Search for the cell housing the specified text and yield its (x, y) center coordinate. 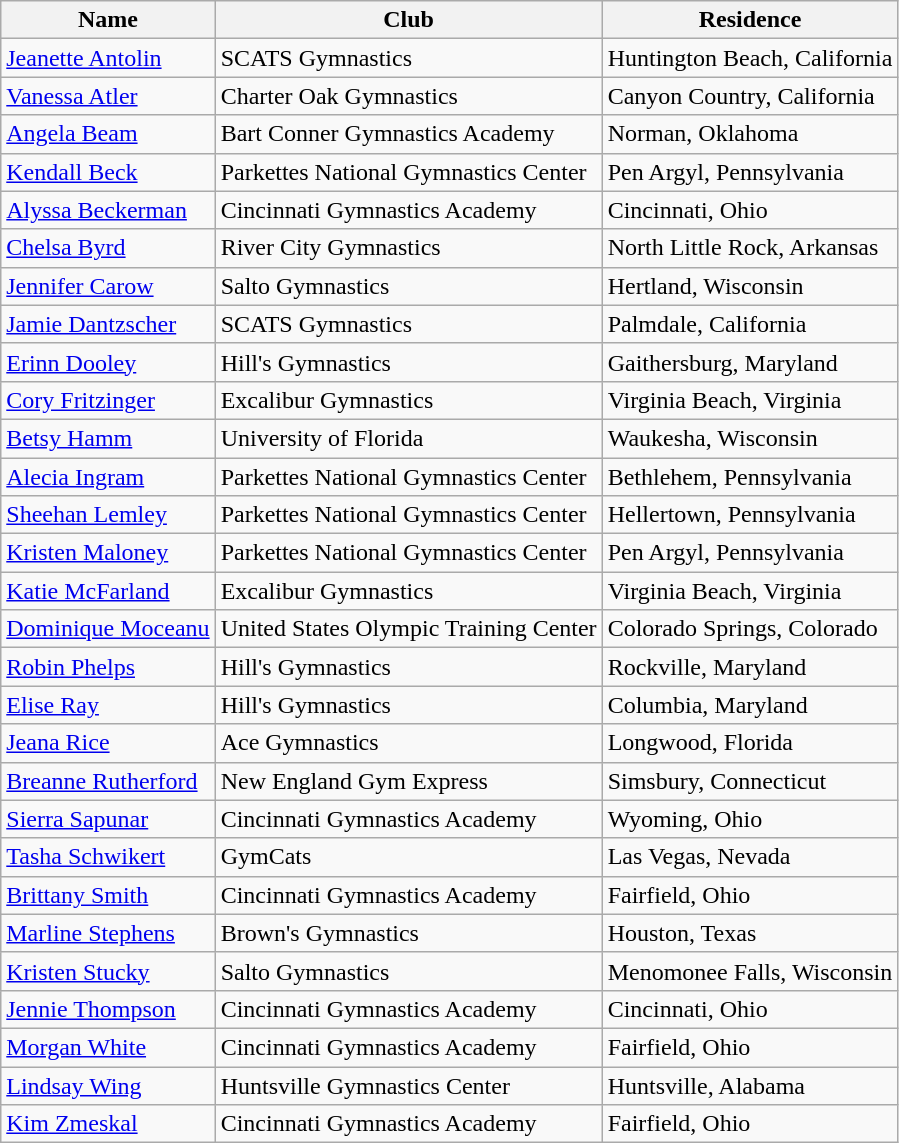
Erinn Dooley (108, 362)
Kristen Stucky (108, 971)
Jeanette Antolin (108, 58)
GymCats (408, 857)
Palmdale, California (750, 324)
Jeana Rice (108, 743)
Menomonee Falls, Wisconsin (750, 971)
River City Gymnastics (408, 248)
Las Vegas, Nevada (750, 857)
Jamie Dantzscher (108, 324)
Kim Zmeskal (108, 1124)
Breanne Rutherford (108, 781)
Rockville, Maryland (750, 667)
Huntsville Gymnastics Center (408, 1085)
Ace Gymnastics (408, 743)
Colorado Springs, Colorado (750, 629)
Club (408, 20)
Hellertown, Pennsylvania (750, 515)
Charter Oak Gymnastics (408, 96)
Waukesha, Wisconsin (750, 438)
Sierra Sapunar (108, 819)
Longwood, Florida (750, 743)
Norman, Oklahoma (750, 134)
New England Gym Express (408, 781)
Bart Conner Gymnastics Academy (408, 134)
Kristen Maloney (108, 553)
Simsbury, Connecticut (750, 781)
Elise Ray (108, 705)
Jennifer Carow (108, 286)
Morgan White (108, 1047)
Sheehan Lemley (108, 515)
Brown's Gymnastics (408, 933)
Marline Stephens (108, 933)
Bethlehem, Pennsylvania (750, 477)
Brittany Smith (108, 895)
Canyon Country, California (750, 96)
United States Olympic Training Center (408, 629)
Name (108, 20)
Huntsville, Alabama (750, 1085)
Robin Phelps (108, 667)
Kendall Beck (108, 172)
Residence (750, 20)
Cory Fritzinger (108, 400)
Houston, Texas (750, 933)
Betsy Hamm (108, 438)
Lindsay Wing (108, 1085)
Jennie Thompson (108, 1009)
Chelsa Byrd (108, 248)
Huntington Beach, California (750, 58)
Wyoming, Ohio (750, 819)
Angela Beam (108, 134)
Vanessa Atler (108, 96)
Katie McFarland (108, 591)
University of Florida (408, 438)
Columbia, Maryland (750, 705)
Alecia Ingram (108, 477)
Gaithersburg, Maryland (750, 362)
North Little Rock, Arkansas (750, 248)
Alyssa Beckerman (108, 210)
Tasha Schwikert (108, 857)
Hertland, Wisconsin (750, 286)
Dominique Moceanu (108, 629)
